Extract the (x, y) coordinate from the center of the cell holding the provided text.  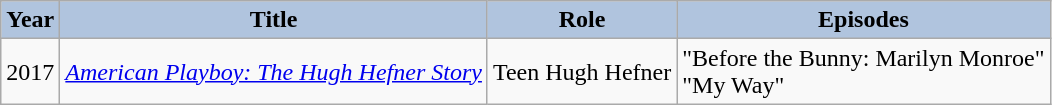
2017 (30, 72)
American Playboy: The Hugh Hefner Story (274, 72)
"Before the Bunny: Marilyn Monroe""My Way" (864, 72)
Year (30, 20)
Episodes (864, 20)
Title (274, 20)
Teen Hugh Hefner (582, 72)
Role (582, 20)
